Output the (X, Y) coordinate of the center of the cell containing the given text.  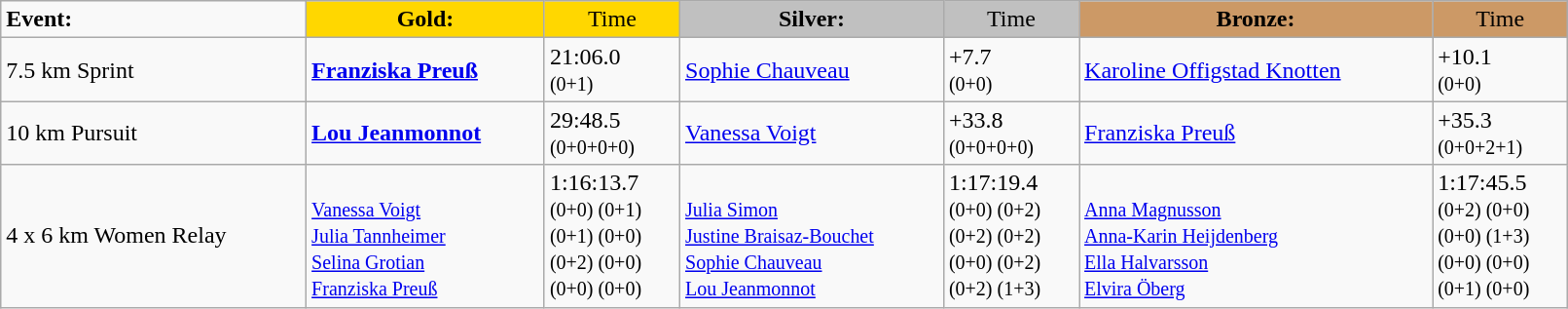
21:06.0(0+1) (611, 70)
10 km Pursuit (154, 133)
29:48.5(0+0+0+0) (611, 133)
Karoline Offigstad Knotten (1256, 70)
Gold: (426, 19)
4 x 6 km Women Relay (154, 236)
Vanessa VoigtJulia TannheimerSelina GrotianFranziska Preuß (426, 236)
Anna MagnussonAnna-Karin HeijdenbergElla HalvarssonElvira Öberg (1256, 236)
1:17:45.5(0+2) (0+0)(0+0) (1+3)(0+0) (0+0)(0+1) (0+0) (1501, 236)
Julia SimonJustine Braisaz-BouchetSophie ChauveauLou Jeanmonnot (812, 236)
Sophie Chauveau (812, 70)
7.5 km Sprint (154, 70)
+35.3(0+0+2+1) (1501, 133)
1:16:13.7(0+0) (0+1)(0+1) (0+0)(0+2) (0+0)(0+0) (0+0) (611, 236)
Bronze: (1256, 19)
+33.8(0+0+0+0) (1010, 133)
Lou Jeanmonnot (426, 133)
+10.1(0+0) (1501, 70)
Silver: (812, 19)
Event: (154, 19)
1:17:19.4(0+0) (0+2)(0+2) (0+2)(0+0) (0+2)(0+2) (1+3) (1010, 236)
+7.7(0+0) (1010, 70)
Vanessa Voigt (812, 133)
